Provide the [X, Y] coordinate of the cell's center where the given text is located.  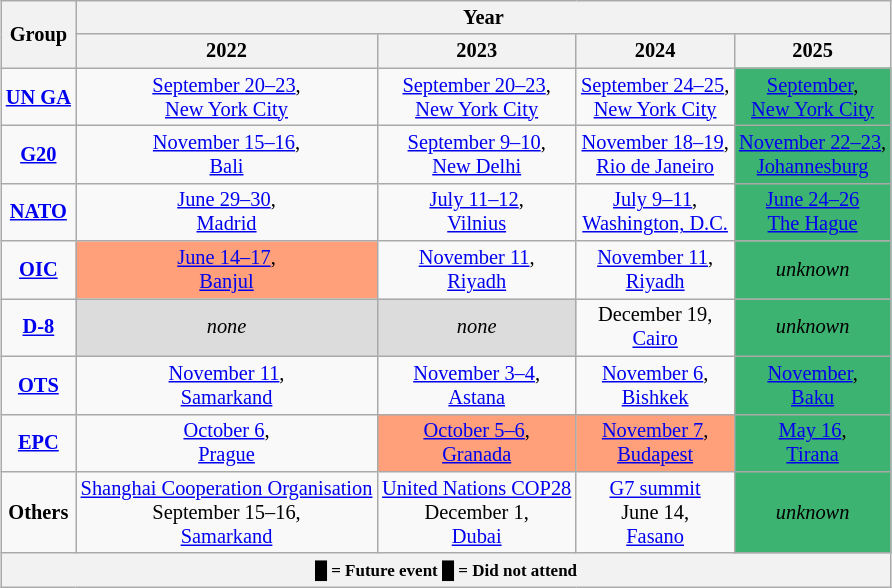
United Nations COP28December 1, Dubai [476, 512]
October 6, Prague [227, 443]
November 3–4, Astana [476, 385]
G20 [38, 154]
July 9–11, Washington, D.C. [655, 212]
November 18–19, Rio de Janeiro [655, 154]
EPC [38, 443]
December 19, Cairo [655, 327]
November 7, Budapest [655, 443]
Shanghai Cooperation OrganisationSeptember 15–16, Samarkand [227, 512]
November 15–16, Bali [227, 154]
█ = Future event █ = Did not attend [446, 570]
D-8 [38, 327]
September 9–10, New Delhi [476, 154]
June 24–26 The Hague [812, 212]
June 14–17, Banjul [227, 270]
OTS [38, 385]
September 24–25, New York City [655, 97]
2023 [476, 51]
2022 [227, 51]
2024 [655, 51]
Group [38, 34]
Others [38, 512]
November 22–23, Johannesburg [812, 154]
June 29–30, Madrid [227, 212]
November 11, Samarkand [227, 385]
UN GA [38, 97]
November 6, Bishkek [655, 385]
October 5–6, Granada [476, 443]
G7 summitJune 14, Fasano [655, 512]
July 11–12, Vilnius [476, 212]
May 16, Tirana [812, 443]
NATO [38, 212]
OIC [38, 270]
November, Baku [812, 385]
Year [484, 17]
September, New York City [812, 97]
2025 [812, 51]
